Return the [X, Y] coordinate for the center point of the cell that contains the specified text.  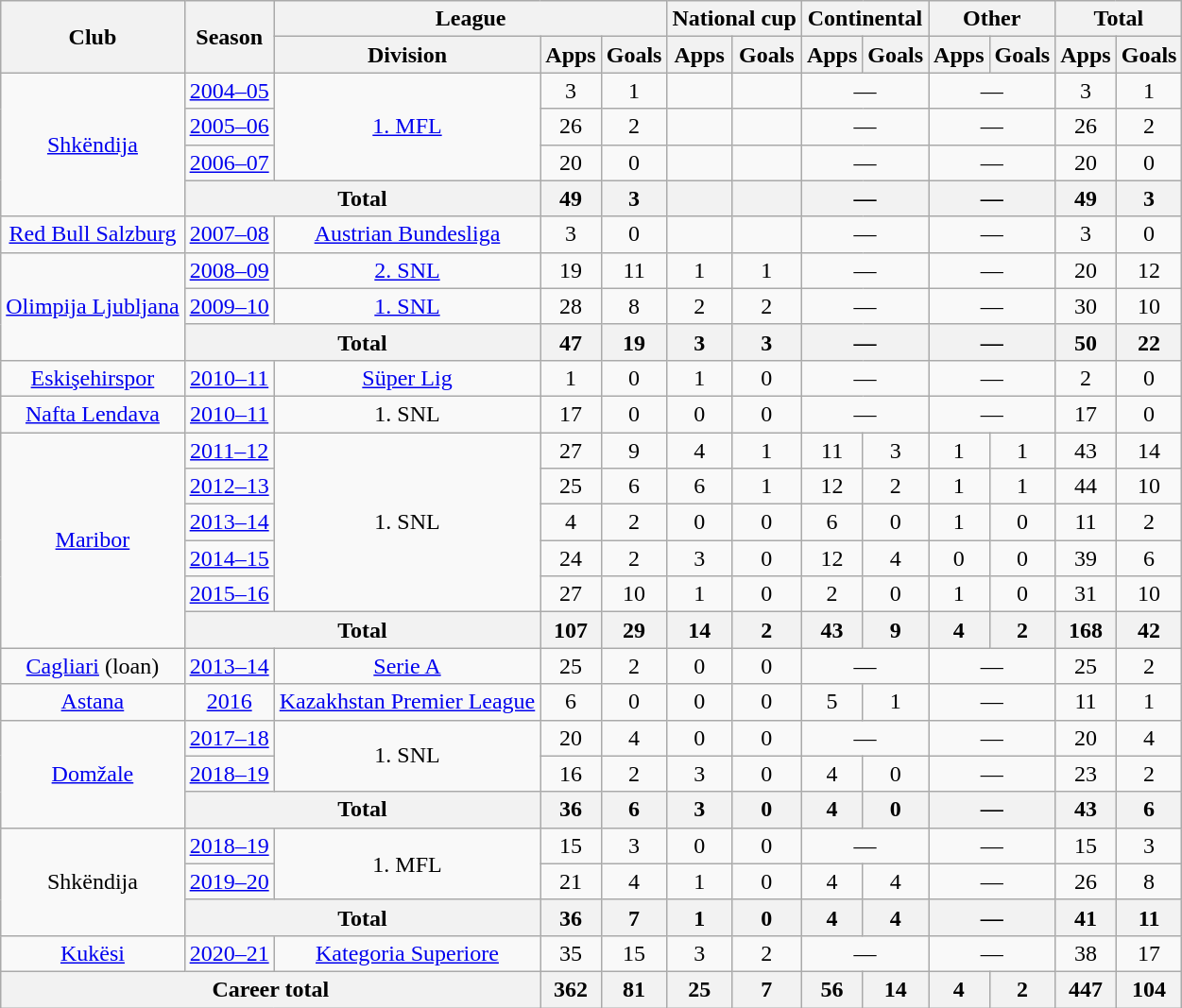
2009–10 [229, 306]
Club [93, 37]
81 [634, 989]
39 [1086, 558]
2011–12 [229, 451]
Astana [93, 702]
2007–08 [229, 234]
30 [1086, 306]
24 [571, 558]
447 [1086, 989]
35 [571, 953]
2019–20 [229, 881]
Kategoria Superiore [407, 953]
2015–16 [229, 594]
104 [1149, 989]
41 [1086, 917]
44 [1086, 487]
28 [571, 306]
National cup [734, 19]
42 [1149, 630]
Season [229, 37]
2008–09 [229, 270]
2017–18 [229, 738]
Olimpija Ljubljana [93, 306]
22 [1149, 342]
5 [831, 702]
168 [1086, 630]
Süper Lig [407, 378]
Continental [865, 19]
362 [571, 989]
Serie A [407, 666]
Career total [270, 989]
21 [571, 881]
2. SNL [407, 270]
Austrian Bundesliga [407, 234]
Cagliari (loan) [93, 666]
2014–15 [229, 558]
Maribor [93, 540]
2016 [229, 702]
2020–21 [229, 953]
47 [571, 342]
Domžale [93, 774]
Other [992, 19]
107 [571, 630]
2005–06 [229, 127]
16 [571, 774]
Eskişehirspor [93, 378]
2004–05 [229, 91]
Division [407, 55]
29 [634, 630]
50 [1086, 342]
31 [1086, 594]
56 [831, 989]
2006–07 [229, 162]
Kazakhstan Premier League [407, 702]
Red Bull Salzburg [93, 234]
Kukësi [93, 953]
38 [1086, 953]
League [471, 19]
23 [1086, 774]
2012–13 [229, 487]
Nafta Lendava [93, 414]
